For the text-containing cell, return its midpoint in [x, y] coordinate format. 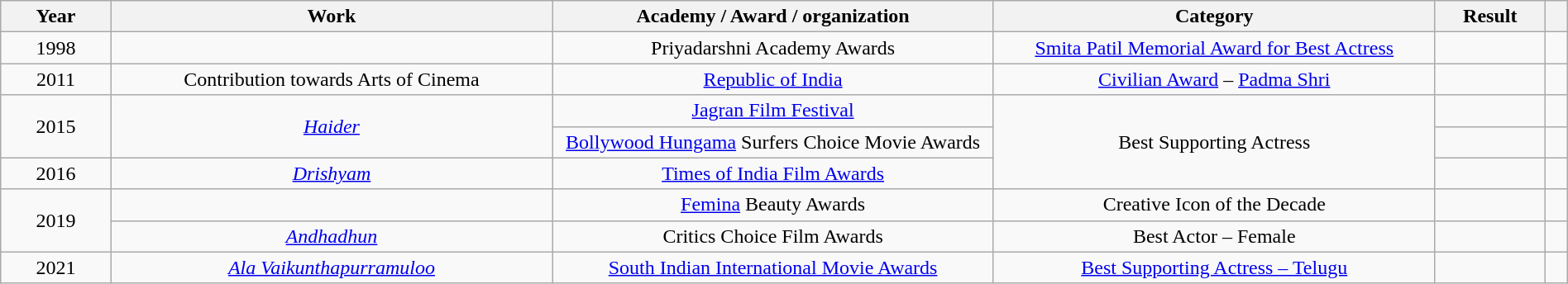
2021 [56, 267]
Year [56, 17]
2011 [56, 79]
Critics Choice Film Awards [773, 236]
South Indian International Movie Awards [773, 267]
Result [1490, 17]
Best Supporting Actress [1214, 142]
Ala Vaikunthapurramuloo [332, 267]
2016 [56, 173]
Contribution towards Arts of Cinema [332, 79]
Drishyam [332, 173]
2019 [56, 220]
Jagran Film Festival [773, 111]
Academy / Award / organization [773, 17]
Creative Icon of the Decade [1214, 205]
Category [1214, 17]
Femina Beauty Awards [773, 205]
Best Actor – Female [1214, 236]
Work [332, 17]
Smita Patil Memorial Award for Best Actress [1214, 48]
Priyadarshni Academy Awards [773, 48]
Haider [332, 126]
Andhadhun [332, 236]
Civilian Award – Padma Shri [1214, 79]
1998 [56, 48]
Best Supporting Actress – Telugu [1214, 267]
2015 [56, 126]
Republic of India [773, 79]
Bollywood Hungama Surfers Choice Movie Awards [773, 142]
Times of India Film Awards [773, 173]
